Detect which cell encompasses the target text, then output its [X, Y] center coordinate. 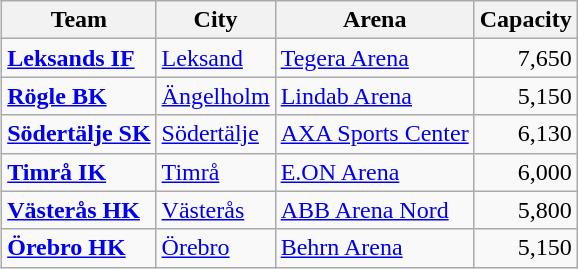
Arena [374, 20]
Team [79, 20]
7,650 [526, 58]
5,800 [526, 210]
Örebro HK [79, 248]
Örebro [216, 248]
Södertälje [216, 134]
ABB Arena Nord [374, 210]
AXA Sports Center [374, 134]
Rögle BK [79, 96]
City [216, 20]
Capacity [526, 20]
Leksands IF [79, 58]
Södertälje SK [79, 134]
E.ON Arena [374, 172]
Timrå IK [79, 172]
Västerås [216, 210]
Behrn Arena [374, 248]
Lindab Arena [374, 96]
Timrå [216, 172]
6,000 [526, 172]
Leksand [216, 58]
Ängelholm [216, 96]
Västerås HK [79, 210]
6,130 [526, 134]
Tegera Arena [374, 58]
